Return the (X, Y) coordinate for the center point of the cell that contains the specified text.  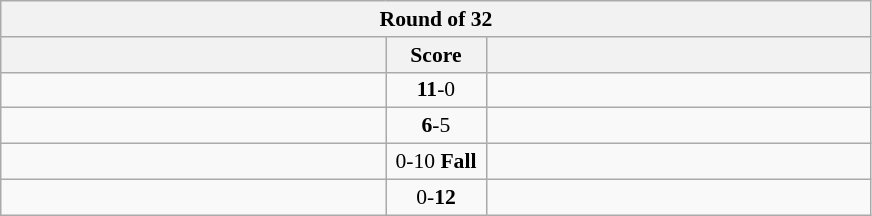
6-5 (436, 126)
Score (436, 55)
Round of 32 (436, 19)
11-0 (436, 90)
0-12 (436, 197)
0-10 Fall (436, 162)
